For the text-containing cell, return its midpoint in (X, Y) coordinate format. 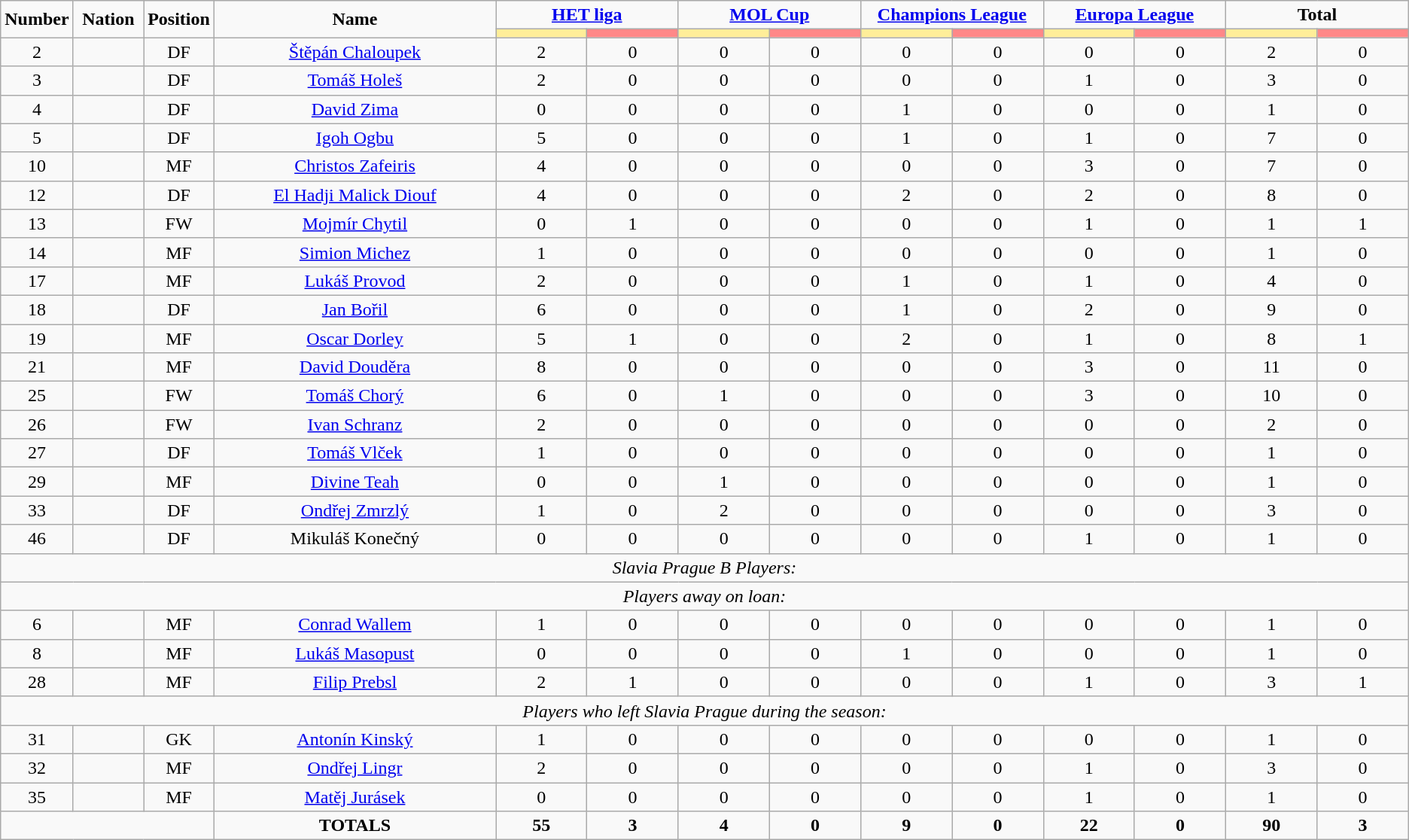
33 (37, 510)
Slavia Prague B Players: (704, 568)
Champions League (953, 15)
Europa League (1135, 15)
Oscar Dorley (355, 338)
El Hadji Malick Diouf (355, 195)
14 (37, 252)
MOL Cup (769, 15)
11 (1272, 367)
Lukáš Masopust (355, 653)
Conrad Wallem (355, 625)
32 (37, 768)
Number (37, 20)
Antonín Kinský (355, 739)
13 (37, 224)
Players away on loan: (704, 596)
18 (37, 309)
21 (37, 367)
Nation (108, 20)
GK (179, 739)
TOTALS (355, 826)
Ondřej Lingr (355, 768)
Igoh Ogbu (355, 138)
Total (1317, 15)
Tomáš Chorý (355, 396)
31 (37, 739)
35 (37, 797)
26 (37, 425)
25 (37, 396)
Position (179, 20)
Christos Zafeiris (355, 166)
90 (1272, 826)
Štěpán Chaloupek (355, 52)
Players who left Slavia Prague during the season: (704, 711)
HET liga (587, 15)
Ivan Schranz (355, 425)
29 (37, 482)
19 (37, 338)
Lukáš Provod (355, 281)
Ondřej Zmrzlý (355, 510)
46 (37, 539)
12 (37, 195)
Mojmír Chytil (355, 224)
David Zima (355, 109)
Simion Michez (355, 252)
55 (540, 826)
17 (37, 281)
27 (37, 453)
22 (1088, 826)
Tomáš Holeš (355, 81)
Tomáš Vlček (355, 453)
28 (37, 682)
Jan Bořil (355, 309)
David Douděra (355, 367)
Divine Teah (355, 482)
Name (355, 20)
Mikuláš Konečný (355, 539)
Matěj Jurásek (355, 797)
Filip Prebsl (355, 682)
